Capture the cell that displays the provided text and extract its [x, y] central coordinate. 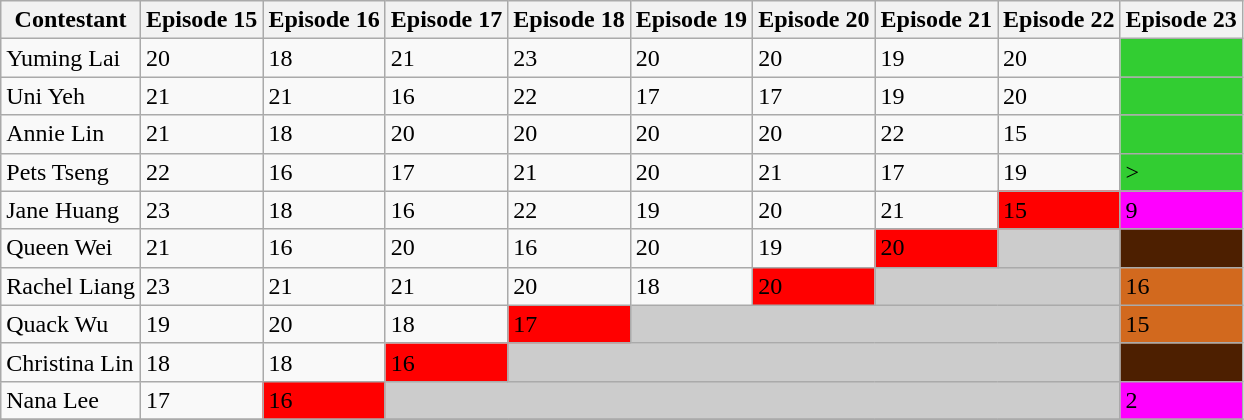
Episode 23 [1181, 20]
Nana Lee [71, 400]
Episode 17 [446, 20]
Episode 19 [691, 20]
Episode 21 [936, 20]
Yuming Lai [71, 58]
2 [1181, 400]
Episode 20 [814, 20]
Uni Yeh [71, 96]
Episode 22 [1059, 20]
Queen Wei [71, 248]
Jane Huang [71, 210]
> [1181, 172]
Rachel Liang [71, 286]
Quack Wu [71, 324]
Pets Tseng [71, 172]
Annie Lin [71, 134]
9 [1181, 210]
Christina Lin [71, 362]
Episode 16 [324, 20]
Episode 15 [201, 20]
Episode 18 [569, 20]
Contestant [71, 20]
